Return the [x, y] coordinate for the center point of the cell that contains the specified text.  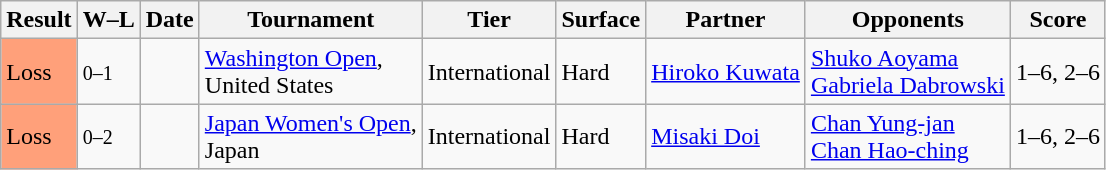
0–2 [108, 136]
Japan Women's Open, Japan [310, 136]
Washington Open, United States [310, 72]
Tier [489, 20]
Shuko Aoyama Gabriela Dabrowski [908, 72]
Chan Yung-jan Chan Hao-ching [908, 136]
Score [1058, 20]
Date [170, 20]
0–1 [108, 72]
Hiroko Kuwata [726, 72]
Misaki Doi [726, 136]
Surface [601, 20]
Result [39, 20]
Tournament [310, 20]
Partner [726, 20]
Opponents [908, 20]
W–L [108, 20]
